Identify which cell holds the provided text, then report its (X, Y) central coordinate. 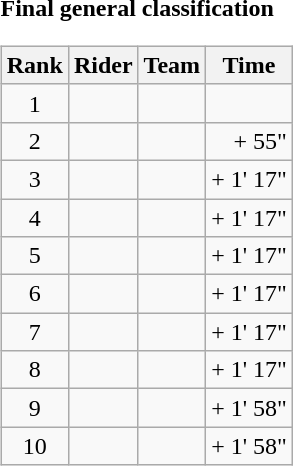
8 (34, 370)
3 (34, 179)
5 (34, 256)
2 (34, 141)
Time (250, 65)
Rider (103, 65)
Rank (34, 65)
Team (172, 65)
10 (34, 446)
7 (34, 332)
+ 55" (250, 141)
9 (34, 408)
4 (34, 217)
1 (34, 103)
6 (34, 294)
